Determine the [X, Y] coordinate at the center of the cell enclosing the given text.  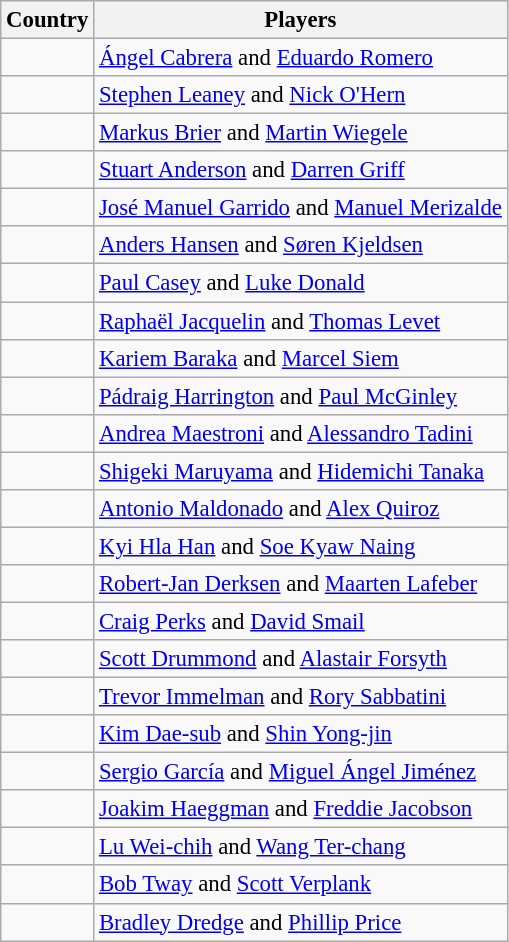
Players [301, 20]
Bradley Dredge and Phillip Price [301, 922]
Pádraig Harrington and Paul McGinley [301, 396]
Country [48, 20]
José Manuel Garrido and Manuel Merizalde [301, 208]
Stephen Leaney and Nick O'Hern [301, 95]
Stuart Anderson and Darren Griff [301, 170]
Raphaël Jacquelin and Thomas Levet [301, 321]
Andrea Maestroni and Alessandro Tadini [301, 433]
Shigeki Maruyama and Hidemichi Tanaka [301, 471]
Anders Hansen and Søren Kjeldsen [301, 245]
Joakim Haeggman and Freddie Jacobson [301, 809]
Kyi Hla Han and Soe Kyaw Naing [301, 546]
Antonio Maldonado and Alex Quiroz [301, 509]
Sergio García and Miguel Ángel Jiménez [301, 772]
Craig Perks and David Smail [301, 621]
Robert-Jan Derksen and Maarten Lafeber [301, 584]
Paul Casey and Luke Donald [301, 283]
Markus Brier and Martin Wiegele [301, 133]
Kim Dae-sub and Shin Yong-jin [301, 734]
Bob Tway and Scott Verplank [301, 885]
Kariem Baraka and Marcel Siem [301, 358]
Scott Drummond and Alastair Forsyth [301, 659]
Ángel Cabrera and Eduardo Romero [301, 58]
Trevor Immelman and Rory Sabbatini [301, 697]
Lu Wei-chih and Wang Ter-chang [301, 847]
